Extract the (x, y) coordinate from the center of the cell holding the provided text.  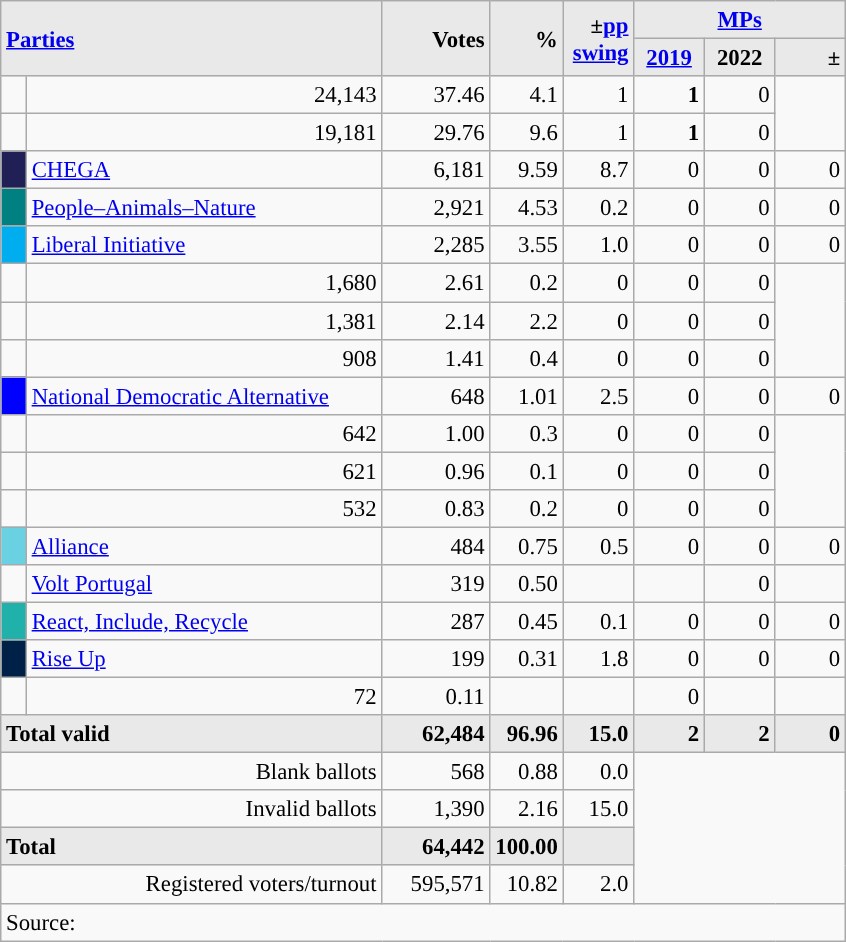
595,571 (436, 885)
Votes (436, 38)
0.5 (598, 546)
2022 (740, 58)
2.61 (436, 283)
648 (436, 396)
1,381 (204, 321)
1,390 (436, 809)
0.4 (526, 358)
Alliance (204, 546)
± (810, 58)
484 (436, 546)
0.96 (436, 471)
4.1 (526, 95)
9.6 (526, 133)
0.88 (526, 772)
Parties (192, 38)
199 (436, 659)
621 (204, 471)
MPs (740, 20)
908 (204, 358)
Blank ballots (192, 772)
72 (204, 697)
62,484 (436, 734)
React, Include, Recycle (204, 621)
2,921 (436, 208)
0.11 (436, 697)
0.83 (436, 509)
287 (436, 621)
9.59 (526, 170)
0.50 (526, 584)
96.96 (526, 734)
642 (204, 433)
CHEGA (204, 170)
Total valid (192, 734)
3.55 (526, 245)
8.7 (598, 170)
532 (204, 509)
2.16 (526, 809)
Liberal Initiative (204, 245)
0.0 (598, 772)
1,680 (204, 283)
Rise Up (204, 659)
64,442 (436, 847)
Invalid ballots (192, 809)
0.3 (526, 433)
% (526, 38)
National Democratic Alternative (204, 396)
1.01 (526, 396)
Volt Portugal (204, 584)
1.0 (598, 245)
Registered voters/turnout (192, 885)
0.75 (526, 546)
Source: (424, 922)
2,285 (436, 245)
37.46 (436, 95)
10.82 (526, 885)
24,143 (204, 95)
568 (436, 772)
1.41 (436, 358)
1.8 (598, 659)
100.00 (526, 847)
19,181 (204, 133)
2.14 (436, 321)
±pp swing (598, 38)
2019 (670, 58)
2.2 (526, 321)
29.76 (436, 133)
2.5 (598, 396)
People–Animals–Nature (204, 208)
6,181 (436, 170)
319 (436, 584)
0.31 (526, 659)
0.45 (526, 621)
4.53 (526, 208)
2.0 (598, 885)
Total (192, 847)
1.00 (436, 433)
